Extract the [x, y] coordinate from the center of the cell holding the provided text.  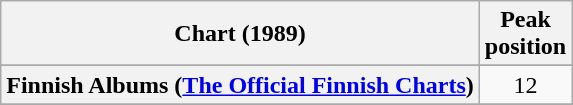
12 [525, 85]
Chart (1989) [240, 34]
Finnish Albums (The Official Finnish Charts) [240, 85]
Peakposition [525, 34]
